Identify which cell holds the provided text, then report its (X, Y) central coordinate. 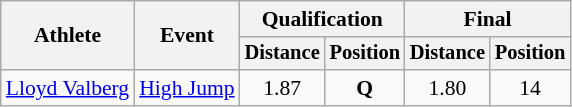
Final (488, 19)
Athlete (68, 36)
1.87 (282, 88)
14 (530, 88)
Q (365, 88)
Lloyd Valberg (68, 88)
High Jump (186, 88)
Event (186, 36)
1.80 (448, 88)
Qualification (322, 19)
